Scan for the cell matching the given text and deliver its [X, Y] coordinate at center. 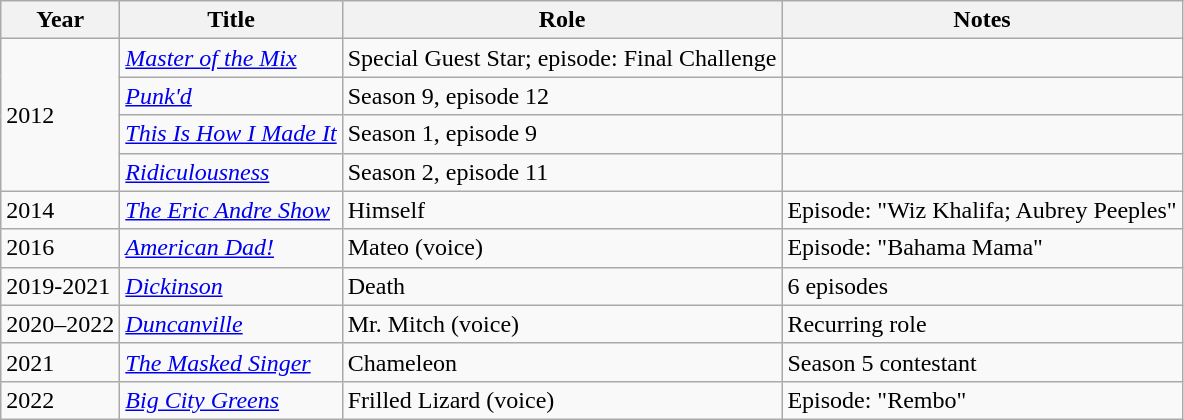
Episode: "Bahama Mama" [982, 248]
Title [231, 20]
2016 [60, 248]
Mr. Mitch (voice) [562, 324]
Big City Greens [231, 400]
Special Guest Star; episode: Final Challenge [562, 58]
American Dad! [231, 248]
Recurring role [982, 324]
Ridiculousness [231, 172]
Season 2, episode 11 [562, 172]
Mateo (voice) [562, 248]
Season 9, episode 12 [562, 96]
Himself [562, 210]
Year [60, 20]
Role [562, 20]
The Eric Andre Show [231, 210]
The Masked Singer [231, 362]
Frilled Lizard (voice) [562, 400]
Duncanville [231, 324]
6 episodes [982, 286]
2019-2021 [60, 286]
Season 5 contestant [982, 362]
2021 [60, 362]
Punk'd [231, 96]
Notes [982, 20]
Episode: "Wiz Khalifa; Aubrey Peeples" [982, 210]
Chameleon [562, 362]
2022 [60, 400]
This Is How I Made It [231, 134]
Episode: "Rembo" [982, 400]
2012 [60, 115]
Dickinson [231, 286]
2020–2022 [60, 324]
2014 [60, 210]
Death [562, 286]
Master of the Mix [231, 58]
Season 1, episode 9 [562, 134]
